Capture the cell that displays the provided text and extract its [x, y] central coordinate. 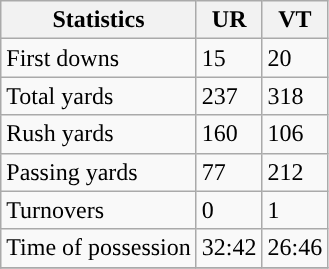
0 [229, 210]
15 [229, 58]
Total yards [99, 96]
Turnovers [99, 210]
VT [295, 20]
77 [229, 172]
Time of possession [99, 248]
212 [295, 172]
First downs [99, 58]
106 [295, 134]
20 [295, 58]
26:46 [295, 248]
Rush yards [99, 134]
UR [229, 20]
32:42 [229, 248]
1 [295, 210]
Statistics [99, 20]
Passing yards [99, 172]
160 [229, 134]
237 [229, 96]
318 [295, 96]
